Output the (X, Y) coordinate of the center of the cell containing the given text.  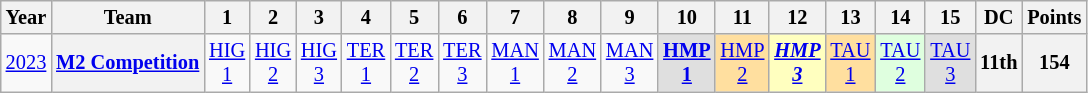
3 (319, 17)
MAN2 (572, 63)
HMP2 (742, 63)
DC (998, 17)
4 (366, 17)
HIG3 (319, 63)
Year (26, 17)
1 (227, 17)
11th (998, 63)
7 (514, 17)
TER2 (414, 63)
14 (900, 17)
Team (128, 17)
Points (1054, 17)
MAN3 (630, 63)
TAU3 (950, 63)
13 (850, 17)
M2 Competition (128, 63)
MAN1 (514, 63)
HMP1 (686, 63)
12 (797, 17)
HIG2 (273, 63)
15 (950, 17)
TER1 (366, 63)
HMP3 (797, 63)
2 (273, 17)
TAU2 (900, 63)
6 (462, 17)
TER3 (462, 63)
9 (630, 17)
11 (742, 17)
154 (1054, 63)
HIG1 (227, 63)
8 (572, 17)
5 (414, 17)
10 (686, 17)
TAU1 (850, 63)
2023 (26, 63)
